Return the [X, Y] coordinate for the center point of the cell that contains the specified text.  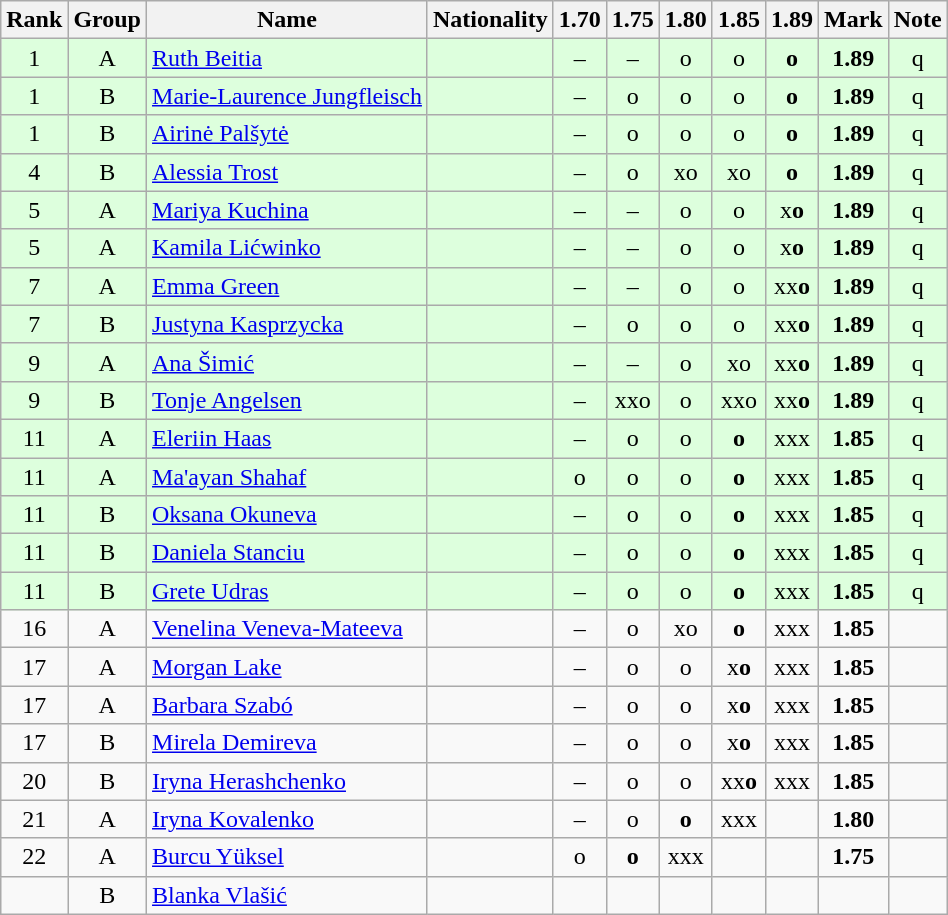
Mirela Demireva [288, 743]
Blanka Vlašić [288, 895]
Note [918, 20]
20 [34, 781]
Alessia Trost [288, 172]
Burcu Yüksel [288, 857]
Barbara Szabó [288, 705]
Nationality [490, 20]
Airinė Palšytė [288, 134]
Rank [34, 20]
Iryna Herashchenko [288, 781]
Kamila Lićwinko [288, 248]
Ruth Beitia [288, 58]
1.70 [580, 20]
Emma Green [288, 286]
Mariya Kuchina [288, 210]
Grete Udras [288, 591]
Marie-Laurence Jungfleisch [288, 96]
Iryna Kovalenko [288, 819]
Mark [854, 20]
22 [34, 857]
Venelina Veneva-Mateeva [288, 629]
4 [34, 172]
Daniela Stanciu [288, 553]
Ana Šimić [288, 362]
Tonje Angelsen [288, 400]
16 [34, 629]
Ma'ayan Shahaf [288, 477]
Morgan Lake [288, 667]
Eleriin Haas [288, 438]
Oksana Okuneva [288, 515]
Justyna Kasprzycka [288, 324]
Group [108, 20]
Name [288, 20]
21 [34, 819]
